Find where the given text appears and provide that cell's center as [x, y] coordinate. 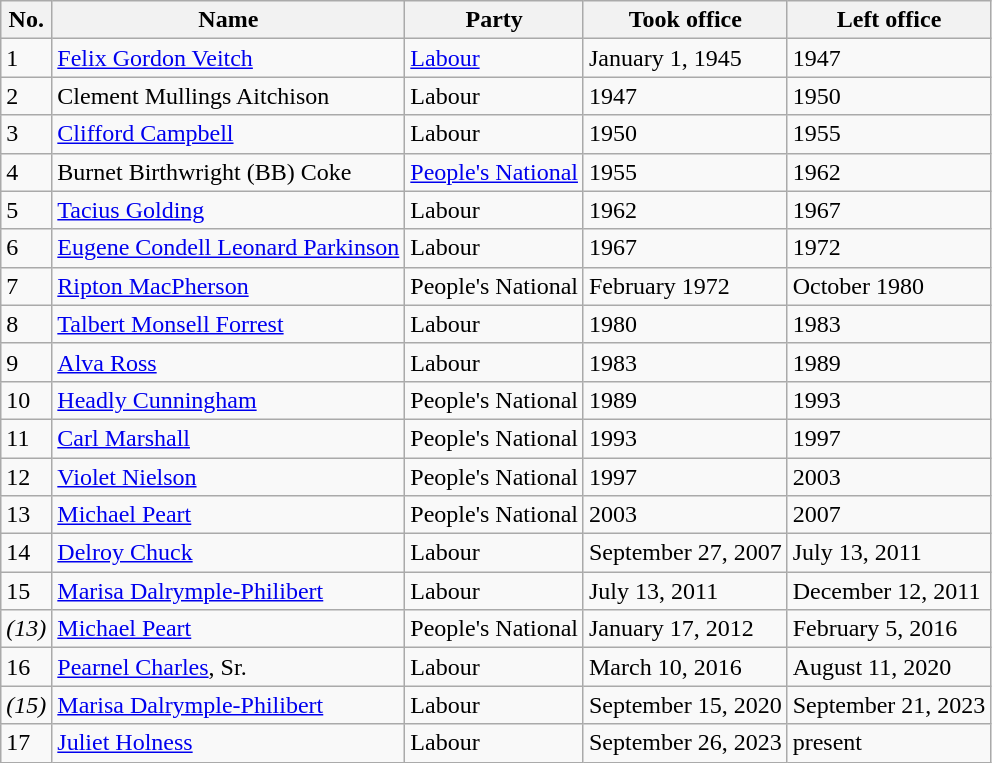
Pearnel Charles, Sr. [228, 667]
(13) [26, 629]
Violet Nielson [228, 477]
1980 [685, 324]
Clifford Campbell [228, 134]
No. [26, 20]
present [889, 743]
Felix Gordon Veitch [228, 58]
Eugene Condell Leonard Parkinson [228, 248]
September 15, 2020 [685, 705]
Burnet Birthwright (BB) Coke [228, 172]
1 [26, 58]
December 12, 2011 [889, 591]
Carl Marshall [228, 438]
Juliet Holness [228, 743]
5 [26, 210]
6 [26, 248]
Delroy Chuck [228, 553]
15 [26, 591]
9 [26, 362]
August 11, 2020 [889, 667]
February 5, 2016 [889, 629]
16 [26, 667]
1972 [889, 248]
Headly Cunningham [228, 400]
2007 [889, 515]
September 27, 2007 [685, 553]
11 [26, 438]
2 [26, 96]
Party [494, 20]
Alva Ross [228, 362]
17 [26, 743]
January 1, 1945 [685, 58]
14 [26, 553]
8 [26, 324]
February 1972 [685, 286]
Name [228, 20]
January 17, 2012 [685, 629]
Tacius Golding [228, 210]
Clement Mullings Aitchison [228, 96]
4 [26, 172]
October 1980 [889, 286]
(15) [26, 705]
Ripton MacPherson [228, 286]
Talbert Monsell Forrest [228, 324]
12 [26, 477]
Left office [889, 20]
March 10, 2016 [685, 667]
September 21, 2023 [889, 705]
13 [26, 515]
3 [26, 134]
7 [26, 286]
Took office [685, 20]
10 [26, 400]
September 26, 2023 [685, 743]
